Output the (x, y) coordinate of the center of the cell containing the given text.  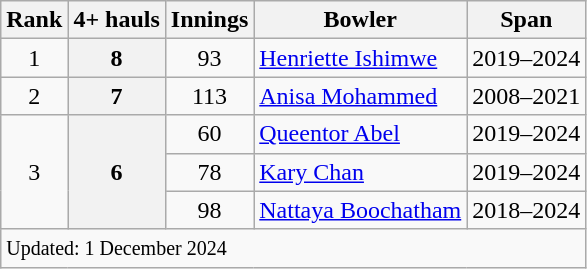
Bowler (360, 20)
2 (34, 96)
98 (209, 210)
Queentor Abel (360, 134)
Anisa Mohammed (360, 96)
2018–2024 (526, 210)
Span (526, 20)
Updated: 1 December 2024 (294, 248)
Rank (34, 20)
7 (116, 96)
Henriette Ishimwe (360, 58)
6 (116, 172)
93 (209, 58)
4+ hauls (116, 20)
1 (34, 58)
2008–2021 (526, 96)
Nattaya Boochatham (360, 210)
Kary Chan (360, 172)
8 (116, 58)
Innings (209, 20)
60 (209, 134)
113 (209, 96)
3 (34, 172)
78 (209, 172)
